Scan for the cell matching the given text and deliver its (x, y) coordinate at center. 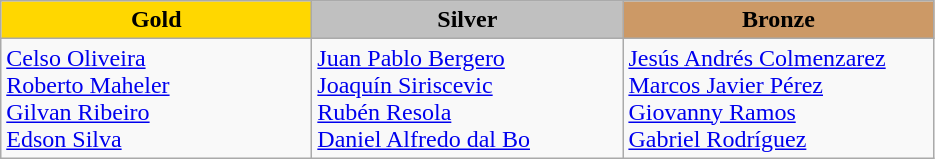
Celso OliveiraRoberto MahelerGilvan RibeiroEdson Silva (156, 98)
Silver (468, 20)
Juan Pablo BergeroJoaquín SiriscevicRubén ResolaDaniel Alfredo dal Bo (468, 98)
Bronze (778, 20)
Jesús Andrés ColmenzarezMarcos Javier PérezGiovanny RamosGabriel Rodríguez (778, 98)
Gold (156, 20)
